Find where the given text appears and provide that cell's center as (x, y) coordinate. 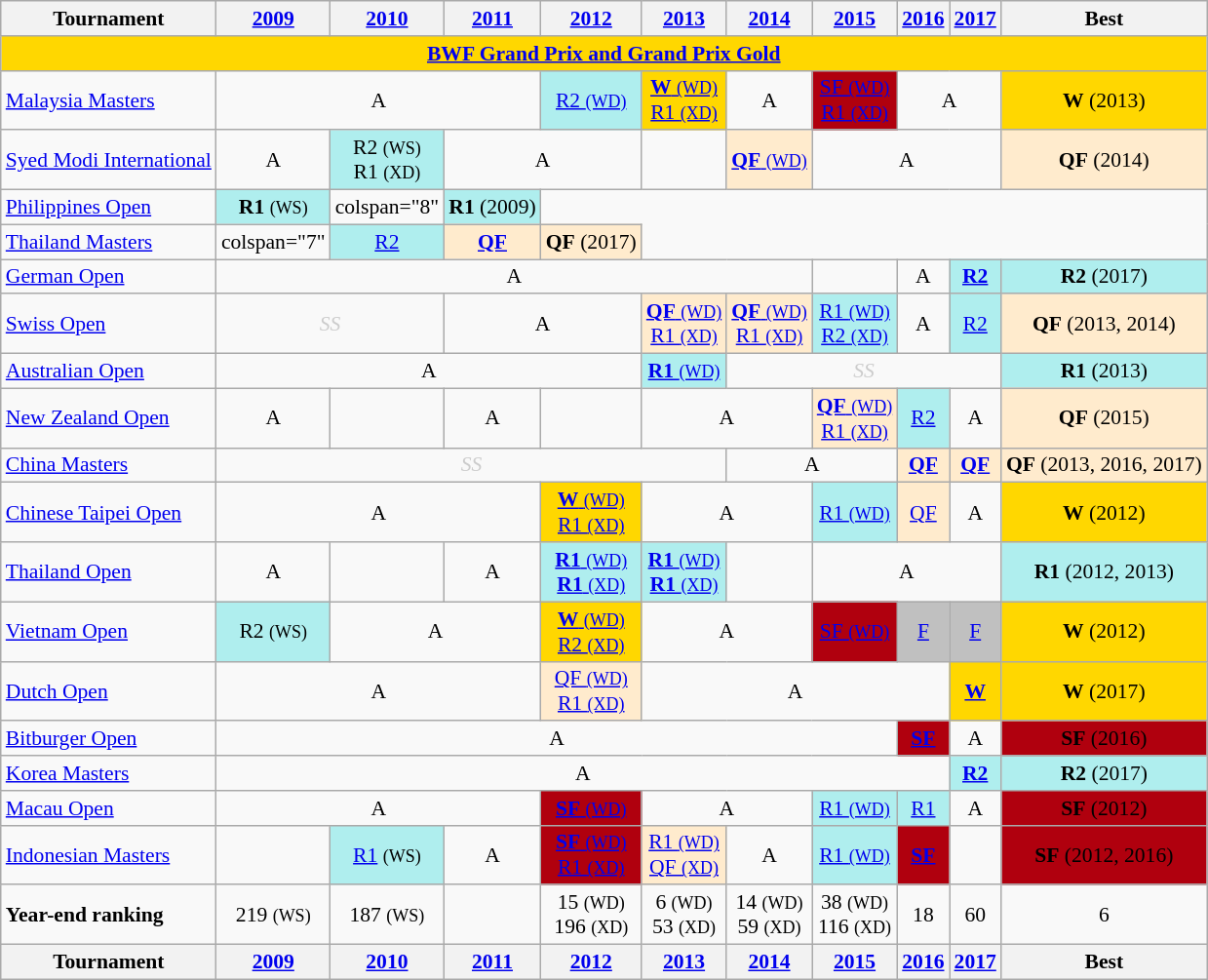
187 (WS) (388, 915)
R2 (WS) (273, 632)
38 (WD) 116 (XD) (854, 915)
Chinese Taipei Open (109, 513)
QF (2017) (591, 242)
R1 (WD) QF (XD) (684, 854)
QF (2013, 2014) (1104, 324)
R1 (2009) (491, 208)
Vietnam Open (109, 632)
R2 (WD) (591, 99)
R2 (WS) R1 (XD) (388, 160)
Philippines Open (109, 208)
W (WD) R2 (XD) (591, 632)
QF (2015) (1104, 417)
219 (WS) (273, 915)
colspan="8" (388, 208)
W (2017) (1104, 690)
German Open (109, 277)
Swiss Open (109, 324)
Malaysia Masters (109, 99)
R1 (2013) (1104, 372)
SF (2012) (1104, 808)
18 (922, 915)
Korea Masters (109, 773)
Syed Modi International (109, 160)
W (975, 690)
Macau Open (109, 808)
R1 (2012, 2013) (1104, 571)
14 (WD) 59 (XD) (768, 915)
New Zealand Open (109, 417)
SF (2016) (1104, 739)
Dutch Open (109, 690)
R1 (WD) R2 (XD) (854, 324)
Thailand Open (109, 571)
6 (WD) 53 (XD) (684, 915)
Thailand Masters (109, 242)
60 (975, 915)
colspan="7" (273, 242)
China Masters (109, 465)
BWF Grand Prix and Grand Prix Gold (604, 54)
QF (WD) (768, 160)
R1 (922, 808)
Year-end ranking (109, 915)
6 (1104, 915)
QF (2013, 2016, 2017) (1104, 465)
Bitburger Open (109, 739)
QF (2014) (1104, 160)
Indonesian Masters (109, 854)
W (2013) (1104, 99)
15 (WD) 196 (XD) (591, 915)
SF (2012, 2016) (1104, 854)
Australian Open (109, 372)
